Determine the [x, y] coordinate at the center of the cell enclosing the given text.  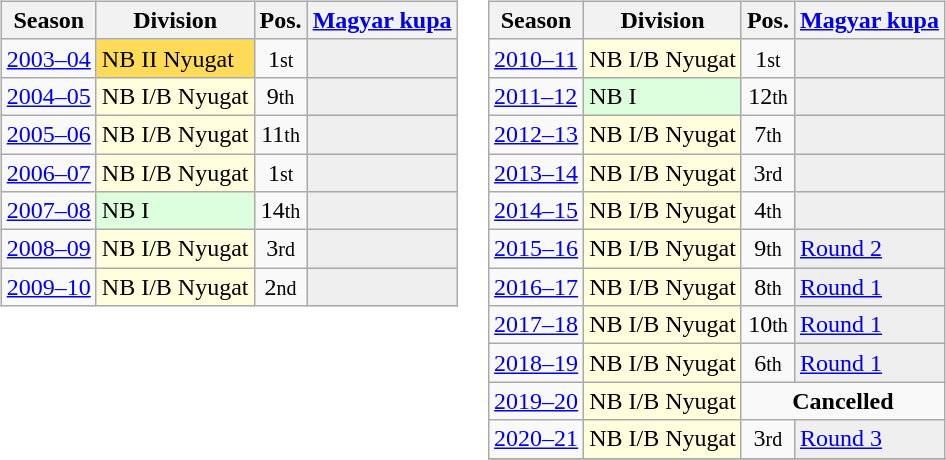
2005–06 [48, 134]
2010–11 [536, 58]
Round 2 [869, 249]
8th [768, 287]
2006–07 [48, 173]
10th [768, 325]
2011–12 [536, 96]
2003–04 [48, 58]
2008–09 [48, 249]
12th [768, 96]
2014–15 [536, 211]
2017–18 [536, 325]
2007–08 [48, 211]
4th [768, 211]
Cancelled [842, 401]
2020–21 [536, 439]
2013–14 [536, 173]
2019–20 [536, 401]
6th [768, 363]
2016–17 [536, 287]
2nd [280, 287]
2009–10 [48, 287]
NB II Nyugat [175, 58]
2012–13 [536, 134]
14th [280, 211]
Round 3 [869, 439]
2018–19 [536, 363]
2015–16 [536, 249]
2004–05 [48, 96]
11th [280, 134]
7th [768, 134]
